Return [X, Y] of the center of cell containing provided text 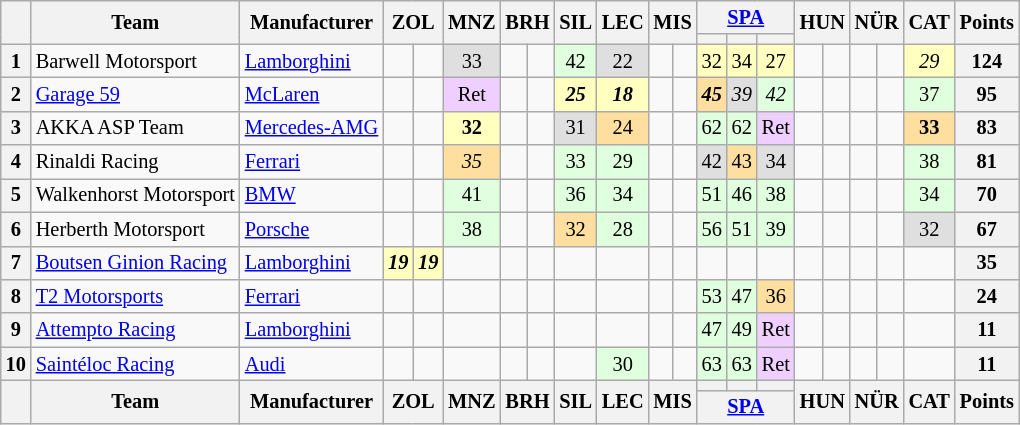
McLaren [312, 94]
83 [987, 128]
41 [472, 195]
49 [742, 330]
53 [712, 296]
25 [576, 94]
18 [623, 94]
Saintéloc Racing [136, 364]
4 [16, 162]
22 [623, 61]
Walkenhorst Motorsport [136, 195]
10 [16, 364]
AKKA ASP Team [136, 128]
6 [16, 229]
56 [712, 229]
3 [16, 128]
30 [623, 364]
Garage 59 [136, 94]
81 [987, 162]
28 [623, 229]
1 [16, 61]
Rinaldi Racing [136, 162]
9 [16, 330]
5 [16, 195]
Barwell Motorsport [136, 61]
37 [930, 94]
Boutsen Ginion Racing [136, 263]
70 [987, 195]
7 [16, 263]
27 [776, 61]
Attempto Racing [136, 330]
46 [742, 195]
2 [16, 94]
45 [712, 94]
124 [987, 61]
95 [987, 94]
T2 Motorsports [136, 296]
Mercedes-AMG [312, 128]
31 [576, 128]
Herberth Motorsport [136, 229]
BMW [312, 195]
67 [987, 229]
8 [16, 296]
Audi [312, 364]
43 [742, 162]
Porsche [312, 229]
